Capture the cell that displays the provided text and extract its (x, y) central coordinate. 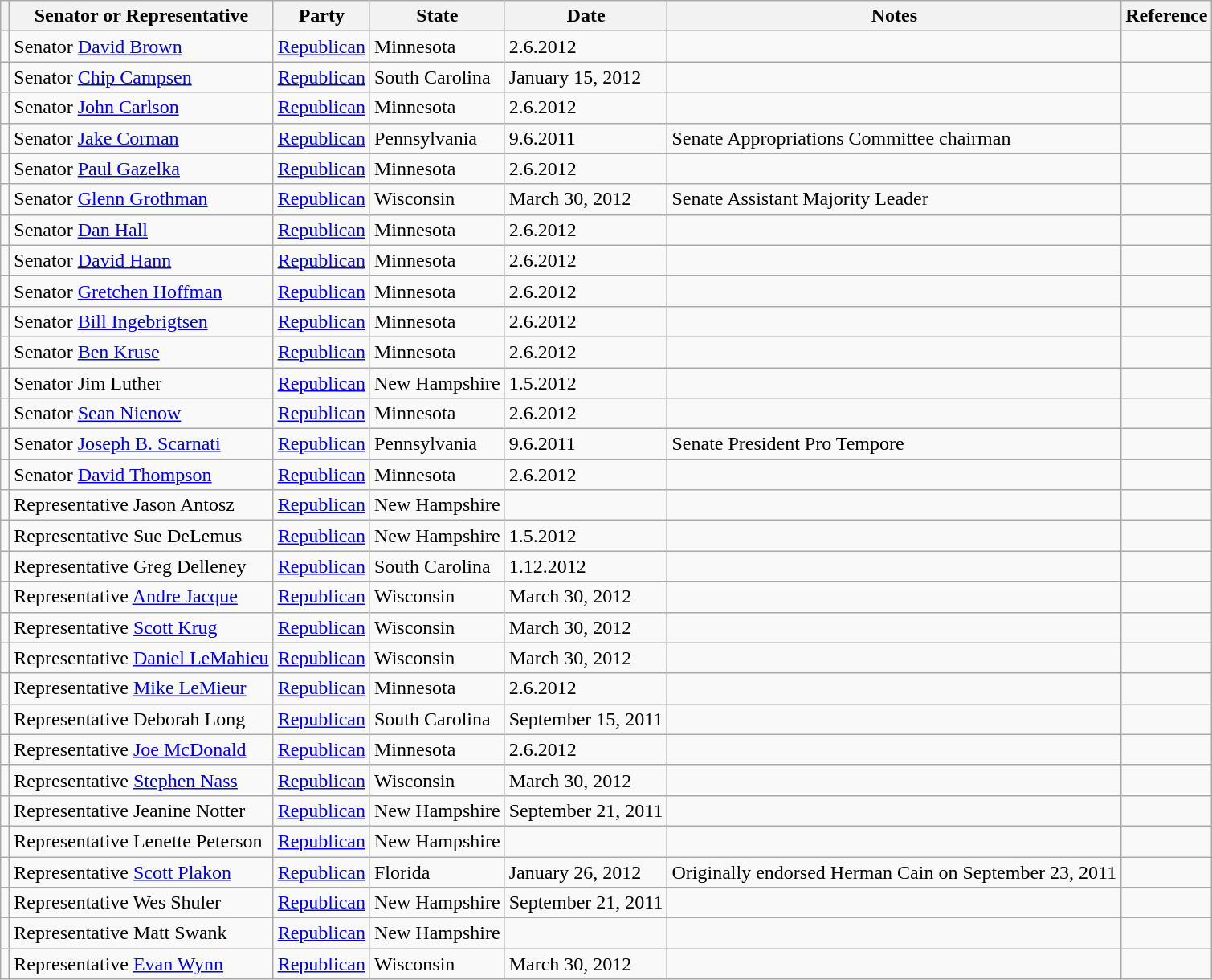
Senator or Representative (141, 16)
Senator Paul Gazelka (141, 169)
Senator Gretchen Hoffman (141, 291)
Representative Sue DeLemus (141, 536)
Senator Bill Ingebrigtsen (141, 321)
Senator Sean Nienow (141, 414)
Representative Lenette Peterson (141, 841)
Senator Dan Hall (141, 230)
Senator David Hann (141, 260)
Representative Matt Swank (141, 933)
Senator Ben Kruse (141, 352)
Representative Stephen Nass (141, 780)
Representative Evan Wynn (141, 964)
Representative Wes Shuler (141, 903)
Senator Jake Corman (141, 138)
Senate Appropriations Committee chairman (895, 138)
Senator Glenn Grothman (141, 199)
September 15, 2011 (586, 719)
Senate Assistant Majority Leader (895, 199)
Originally endorsed Herman Cain on September 23, 2011 (895, 872)
Representative Deborah Long (141, 719)
Notes (895, 16)
Senator Chip Campsen (141, 77)
Florida (437, 872)
Senator David Brown (141, 47)
Senator David Thompson (141, 475)
Party (321, 16)
Representative Mike LeMieur (141, 688)
Representative Daniel LeMahieu (141, 658)
January 15, 2012 (586, 77)
Representative Jason Antosz (141, 505)
Representative Scott Krug (141, 627)
Date (586, 16)
Senator Jim Luther (141, 383)
1.12.2012 (586, 566)
Reference (1166, 16)
Representative Jeanine Notter (141, 811)
Representative Andre Jacque (141, 597)
Representative Scott Plakon (141, 872)
Senator Joseph B. Scarnati (141, 444)
Senate President Pro Tempore (895, 444)
Senator John Carlson (141, 108)
January 26, 2012 (586, 872)
Representative Joe McDonald (141, 749)
Representative Greg Delleney (141, 566)
State (437, 16)
